Provide the [X, Y] coordinate of the cell's center where the given text is located.  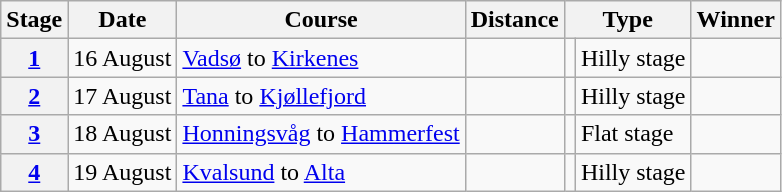
18 August [122, 134]
3 [34, 134]
17 August [122, 96]
4 [34, 172]
Distance [514, 20]
19 August [122, 172]
Course [321, 20]
Honningsvåg to Hammerfest [321, 134]
Flat stage [633, 134]
Tana to Kjøllefjord [321, 96]
2 [34, 96]
1 [34, 58]
Vadsø to Kirkenes [321, 58]
Winner [736, 20]
Stage [34, 20]
Kvalsund to Alta [321, 172]
Type [628, 20]
Date [122, 20]
16 August [122, 58]
